Identify which cell holds the provided text, then report its [X, Y] central coordinate. 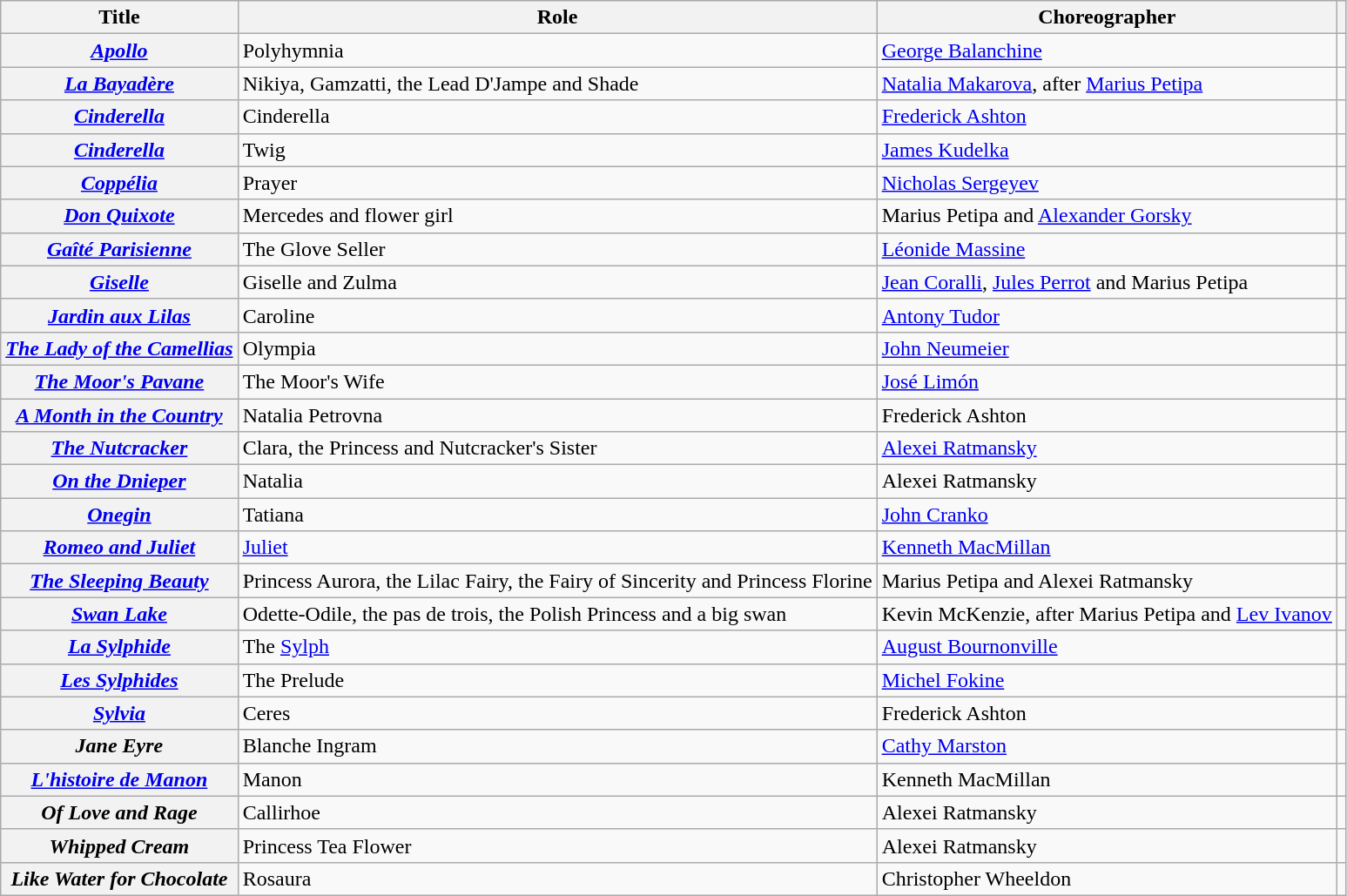
Ceres [557, 713]
Prayer [557, 183]
Role [557, 17]
The Lady of the Camellias [119, 348]
The Glove Seller [557, 249]
The Moor's Wife [557, 381]
Kevin McKenzie, after Marius Petipa and Lev Ivanov [1107, 614]
Marius Petipa and Alexander Gorsky [1107, 216]
José Limón [1107, 381]
On the Dnieper [119, 482]
Natalia Petrovna [557, 415]
Onegin [119, 515]
Marius Petipa and Alexei Ratmansky [1107, 581]
Like Water for Chocolate [119, 879]
Les Sylphides [119, 680]
Nikiya, Gamzatti, the Lead D'Jampe and Shade [557, 84]
Princess Aurora, the Lilac Fairy, the Fairy of Sincerity and Princess Florine [557, 581]
La Sylphide [119, 647]
Léonide Massine [1107, 249]
Title [119, 17]
Callirhoe [557, 812]
Natalia Makarova, after Marius Petipa [1107, 84]
The Prelude [557, 680]
Nicholas Sergeyev [1107, 183]
Antony Tudor [1107, 315]
Rosaura [557, 879]
Jean Coralli, Jules Perrot and Marius Petipa [1107, 282]
Jane Eyre [119, 746]
Coppélia [119, 183]
The Sylph [557, 647]
A Month in the Country [119, 415]
Caroline [557, 315]
The Moor's Pavane [119, 381]
Of Love and Rage [119, 812]
Giselle [119, 282]
Clara, the Princess and Nutcracker's Sister [557, 448]
Twig [557, 150]
L'histoire de Manon [119, 779]
Apollo [119, 51]
Mercedes and flower girl [557, 216]
August Bournonville [1107, 647]
Princess Tea Flower [557, 845]
Michel Fokine [1107, 680]
Tatiana [557, 515]
Giselle and Zulma [557, 282]
Choreographer [1107, 17]
Natalia [557, 482]
John Cranko [1107, 515]
Cathy Marston [1107, 746]
James Kudelka [1107, 150]
Romeo and Juliet [119, 548]
Odette-Odile, the pas de trois, the Polish Princess and a big swan [557, 614]
Christopher Wheeldon [1107, 879]
Blanche Ingram [557, 746]
Olympia [557, 348]
Don Quixote [119, 216]
Manon [557, 779]
La Bayadère [119, 84]
George Balanchine [1107, 51]
John Neumeier [1107, 348]
Swan Lake [119, 614]
The Sleeping Beauty [119, 581]
Polyhymnia [557, 51]
Juliet [557, 548]
The Nutcracker [119, 448]
Whipped Cream [119, 845]
Gaîté Parisienne [119, 249]
Jardin aux Lilas [119, 315]
Sylvia [119, 713]
